Provide the (x, y) coordinate of the cell's center where the given text is located.  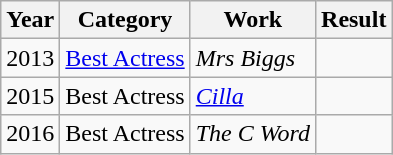
2013 (30, 58)
2015 (30, 96)
Cilla (252, 96)
The C Word (252, 134)
2016 (30, 134)
Year (30, 20)
Mrs Biggs (252, 58)
Work (252, 20)
Category (125, 20)
Result (354, 20)
